Detect which cell encompasses the target text, then output its (X, Y) center coordinate. 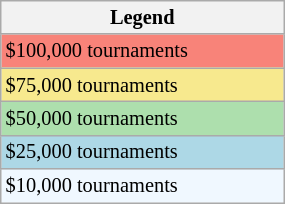
$10,000 tournaments (142, 186)
$100,000 tournaments (142, 51)
Legend (142, 17)
$75,000 tournaments (142, 85)
$50,000 tournaments (142, 118)
$25,000 tournaments (142, 152)
